Capture the cell that displays the provided text and extract its [X, Y] central coordinate. 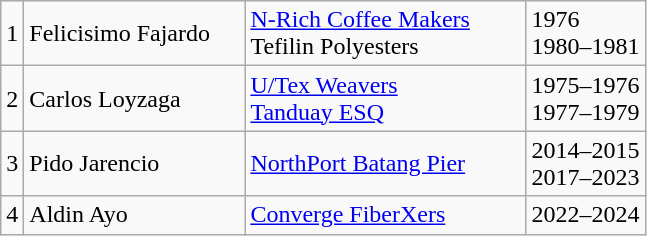
Carlos Loyzaga [134, 98]
Felicisimo Fajardo [134, 34]
Pido Jarencio [134, 164]
2 [12, 98]
19761980–1981 [586, 34]
1 [12, 34]
2022–2024 [586, 215]
Converge FiberXers [386, 215]
1975–19761977–1979 [586, 98]
U/Tex WeaversTanduay ESQ [386, 98]
NorthPort Batang Pier [386, 164]
Aldin Ayo [134, 215]
N-Rich Coffee MakersTefilin Polyesters [386, 34]
4 [12, 215]
3 [12, 164]
2014–20152017–2023 [586, 164]
